Pinpoint the cell where the given text exists, returning its [x, y] midpoint coordinate. 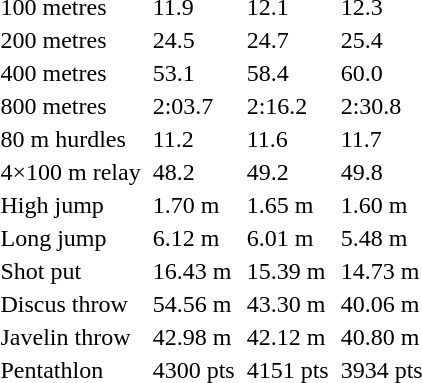
11.6 [288, 139]
48.2 [194, 172]
1.70 m [194, 205]
49.2 [288, 172]
2:03.7 [194, 106]
24.5 [194, 40]
53.1 [194, 73]
43.30 m [288, 304]
24.7 [288, 40]
42.12 m [288, 337]
42.98 m [194, 337]
58.4 [288, 73]
16.43 m [194, 271]
11.2 [194, 139]
1.65 m [288, 205]
6.01 m [288, 238]
54.56 m [194, 304]
6.12 m [194, 238]
2:16.2 [288, 106]
15.39 m [288, 271]
